Find where the given text appears and provide that cell's center as [x, y] coordinate. 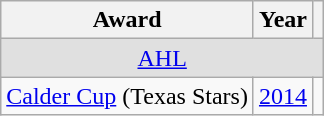
AHL [162, 58]
Calder Cup (Texas Stars) [128, 96]
Year [282, 20]
2014 [282, 96]
Award [128, 20]
